Return the (x, y) coordinate for the center point of the cell that contains the specified text.  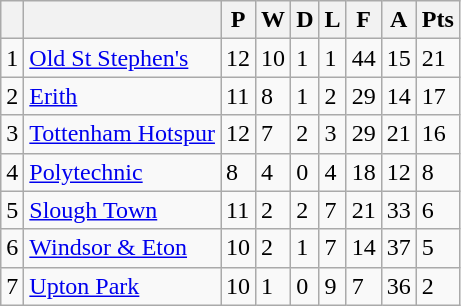
Upton Park (122, 286)
Windsor & Eton (122, 248)
44 (364, 58)
15 (398, 58)
36 (398, 286)
Erith (122, 96)
L (332, 20)
Old St Stephen's (122, 58)
W (274, 20)
D (305, 20)
16 (438, 134)
Slough Town (122, 210)
F (364, 20)
Polytechnic (122, 172)
A (398, 20)
9 (332, 286)
18 (364, 172)
37 (398, 248)
Pts (438, 20)
17 (438, 96)
Tottenham Hotspur (122, 134)
P (238, 20)
33 (398, 210)
